Provide the (x, y) coordinate of the cell's center where the given text is located.  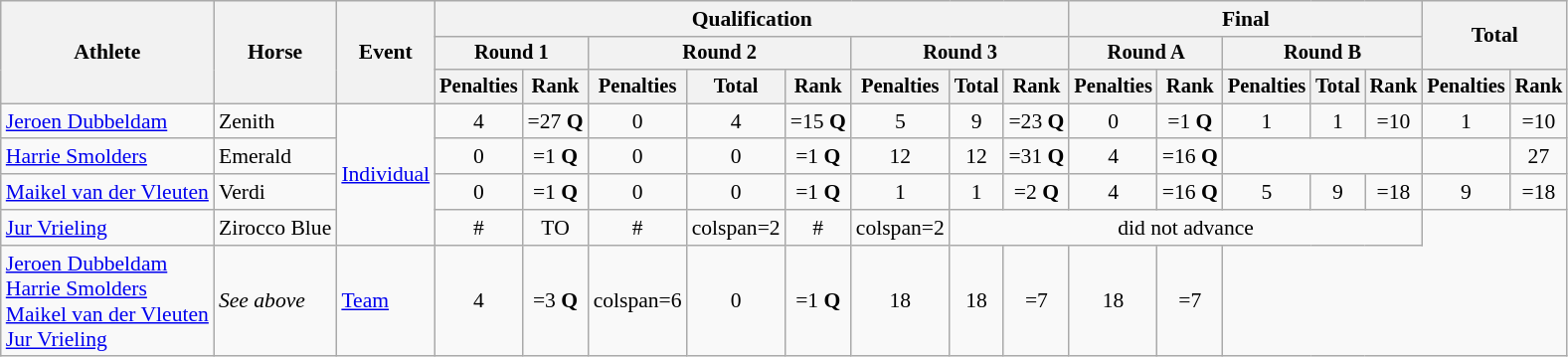
=15 Q (818, 121)
=27 Q (555, 121)
Final (1245, 19)
=31 Q (1036, 157)
colspan=6 (638, 301)
Round A (1145, 54)
Zenith (274, 121)
Verdi (274, 192)
did not advance (1185, 228)
27 (1539, 157)
Horse (274, 52)
Athlete (107, 52)
Individual (386, 174)
Round 3 (960, 54)
Jeroen DubbeldamHarrie SmoldersMaikel van der VleutenJur Vrieling (107, 301)
Qualification (752, 19)
Round 1 (511, 54)
Emerald (274, 157)
=3 Q (555, 301)
Jeroen Dubbeldam (107, 121)
Zirocco Blue (274, 228)
=23 Q (1036, 121)
See above (274, 301)
Harrie Smolders (107, 157)
Jur Vrieling (107, 228)
TO (555, 228)
Team (386, 301)
=2 Q (1036, 192)
Maikel van der Vleuten (107, 192)
Round B (1322, 54)
Event (386, 52)
Round 2 (720, 54)
